For the text-containing cell, return its midpoint in (X, Y) coordinate format. 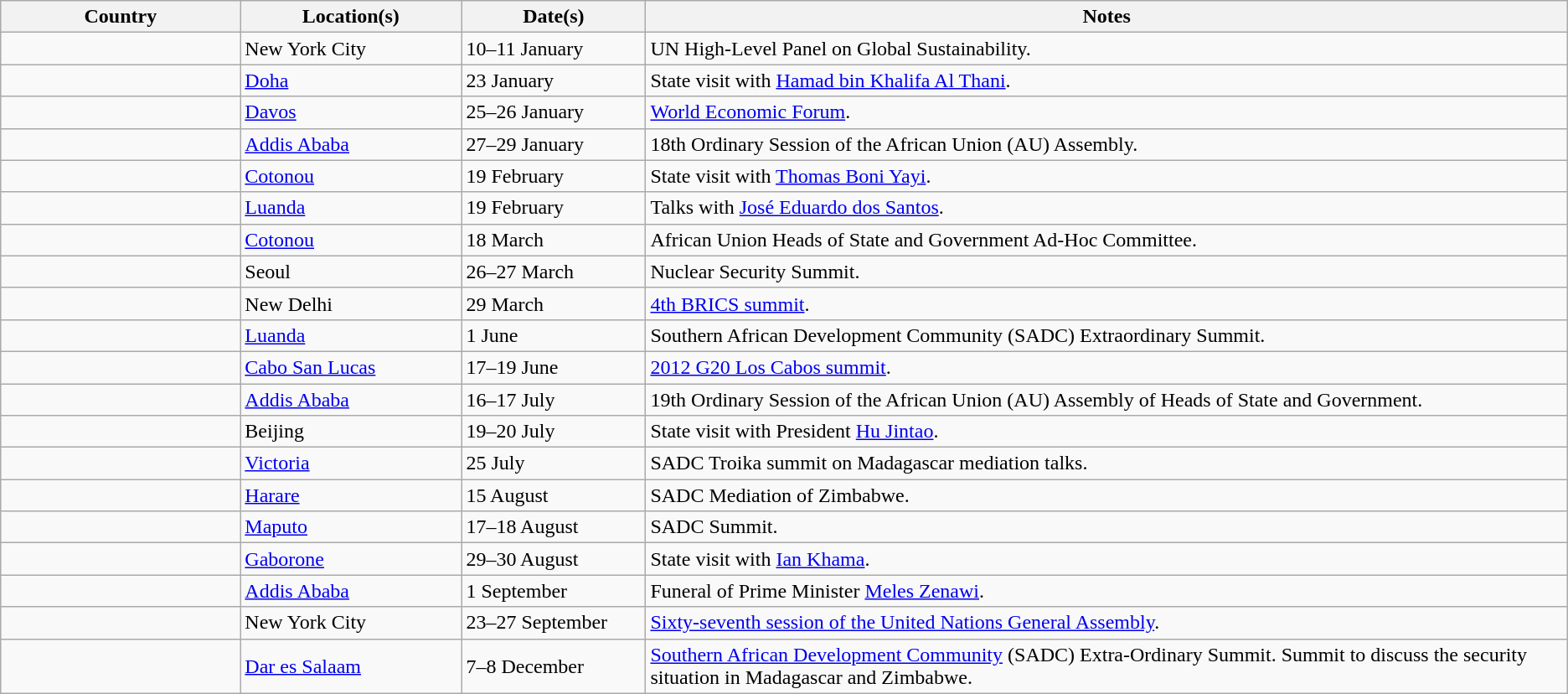
Gaborone (351, 559)
Harare (351, 495)
SADC Mediation of Zimbabwe. (1106, 495)
World Economic Forum. (1106, 112)
UN High-Level Panel on Global Sustainability. (1106, 49)
Location(s) (351, 17)
19th Ordinary Session of the African Union (AU) Assembly of Heads of State and Government. (1106, 400)
State visit with Hamad bin Khalifa Al Thani. (1106, 80)
SADC Troika summit on Madagascar mediation talks. (1106, 464)
Davos (351, 112)
15 August (554, 495)
State visit with President Hu Jintao. (1106, 432)
Maputo (351, 527)
25 July (554, 464)
2012 G20 Los Cabos summit. (1106, 367)
25–26 January (554, 112)
Notes (1106, 17)
29–30 August (554, 559)
Seoul (351, 272)
Sixty-seventh session of the United Nations General Assembly. (1106, 623)
African Union Heads of State and Government Ad-Hoc Committee. (1106, 240)
Talks with José Eduardo dos Santos. (1106, 208)
Doha (351, 80)
Funeral of Prime Minister Meles Zenawi. (1106, 591)
17–19 June (554, 367)
29 March (554, 303)
23 January (554, 80)
Dar es Salaam (351, 666)
1 September (554, 591)
4th BRICS summit. (1106, 303)
Date(s) (554, 17)
16–17 July (554, 400)
1 June (554, 335)
23–27 September (554, 623)
Beijing (351, 432)
New Delhi (351, 303)
SADC Summit. (1106, 527)
State visit with Thomas Boni Yayi. (1106, 176)
State visit with Ian Khama. (1106, 559)
7–8 December (554, 666)
Southern African Development Community (SADC) Extraordinary Summit. (1106, 335)
18 March (554, 240)
Victoria (351, 464)
Nuclear Security Summit. (1106, 272)
26–27 March (554, 272)
10–11 January (554, 49)
Country (121, 17)
19–20 July (554, 432)
27–29 January (554, 144)
17–18 August (554, 527)
Cabo San Lucas (351, 367)
Southern African Development Community (SADC) Extra-Ordinary Summit. Summit to discuss the security situation in Madagascar and Zimbabwe. (1106, 666)
18th Ordinary Session of the African Union (AU) Assembly. (1106, 144)
